From the cell containing the given text, extract its center point as (x, y) coordinate. 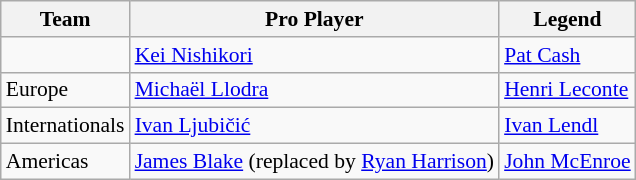
Team (66, 19)
Europe (66, 90)
Kei Nishikori (315, 55)
John McEnroe (568, 162)
Henri Leconte (568, 90)
Ivan Ljubičić (315, 126)
Legend (568, 19)
Ivan Lendl (568, 126)
Michaël Llodra (315, 90)
James Blake (replaced by Ryan Harrison) (315, 162)
Pat Cash (568, 55)
Internationals (66, 126)
Americas (66, 162)
Pro Player (315, 19)
